Detect which cell encompasses the target text, then output its [X, Y] center coordinate. 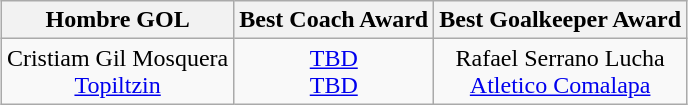
Hombre GOL [117, 20]
TBDTBD [334, 72]
Rafael Serrano LuchaAtletico Comalapa [560, 72]
Best Coach Award [334, 20]
Best Goalkeeper Award [560, 20]
Cristiam Gil MosqueraTopiltzin [117, 72]
